Extract the [X, Y] coordinate from the center of the cell holding the provided text.  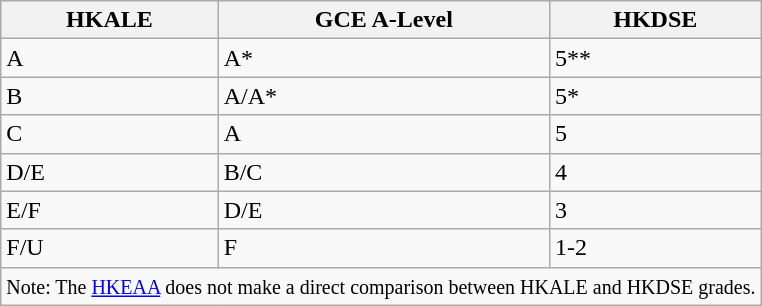
1-2 [656, 248]
5 [656, 134]
HKALE [110, 20]
3 [656, 210]
E/F [110, 210]
4 [656, 172]
5* [656, 96]
Note: The HKEAA does not make a direct comparison between HKALE and HKDSE grades. [381, 286]
C [110, 134]
A* [384, 58]
B/C [384, 172]
B [110, 96]
GCE A-Level [384, 20]
HKDSE [656, 20]
F [384, 248]
F/U [110, 248]
5** [656, 58]
A/A* [384, 96]
